Extract the (x, y) coordinate from the center of the cell holding the provided text.  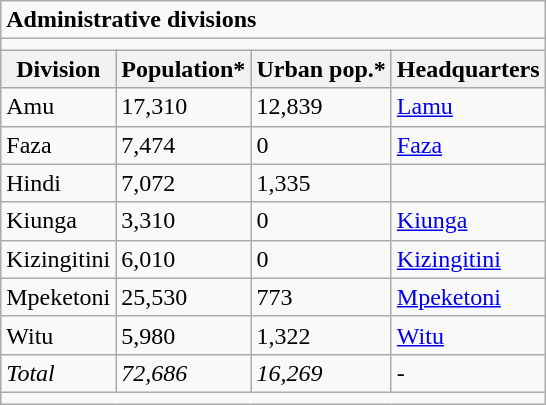
Hindi (58, 183)
25,530 (184, 297)
Urban pop.* (321, 69)
- (468, 373)
Lamu (468, 107)
72,686 (184, 373)
16,269 (321, 373)
Administrative divisions (273, 20)
Division (58, 69)
1,335 (321, 183)
1,322 (321, 335)
773 (321, 297)
3,310 (184, 221)
17,310 (184, 107)
7,474 (184, 145)
12,839 (321, 107)
5,980 (184, 335)
6,010 (184, 259)
7,072 (184, 183)
Amu (58, 107)
Headquarters (468, 69)
Total (58, 373)
Population* (184, 69)
